Detect which cell encompasses the target text, then output its [x, y] center coordinate. 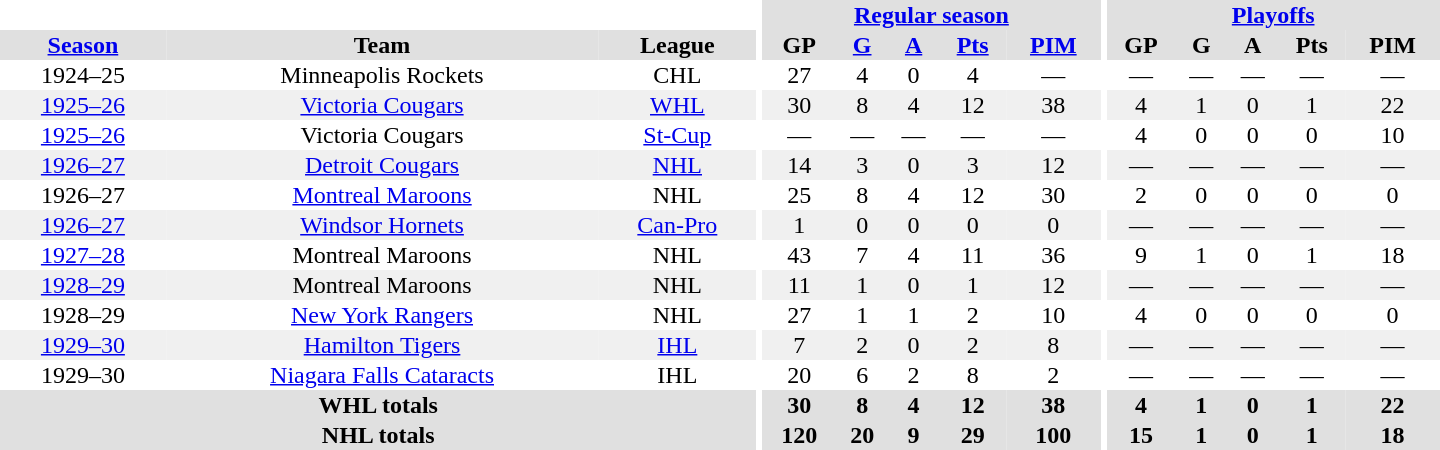
League [677, 45]
NHL totals [378, 435]
New York Rangers [382, 315]
Regular season [932, 15]
WHL totals [378, 405]
Team [382, 45]
WHL [677, 105]
Hamilton Tigers [382, 345]
CHL [677, 75]
Niagara Falls Cataracts [382, 375]
29 [972, 435]
Season [83, 45]
100 [1054, 435]
43 [799, 255]
St-Cup [677, 135]
15 [1140, 435]
6 [862, 375]
1927–28 [83, 255]
120 [799, 435]
14 [799, 165]
Playoffs [1273, 15]
Minneapolis Rockets [382, 75]
Can-Pro [677, 225]
Windsor Hornets [382, 225]
Detroit Cougars [382, 165]
25 [799, 195]
36 [1054, 255]
1924–25 [83, 75]
